From the cell containing the given text, extract its center point as (x, y) coordinate. 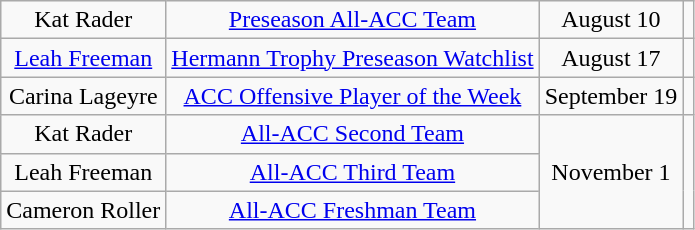
November 1 (611, 172)
All-ACC Third Team (352, 172)
August 17 (611, 58)
Preseason All-ACC Team (352, 20)
Hermann Trophy Preseason Watchlist (352, 58)
All-ACC Freshman Team (352, 210)
August 10 (611, 20)
Carina Lageyre (84, 96)
September 19 (611, 96)
All-ACC Second Team (352, 134)
ACC Offensive Player of the Week (352, 96)
Cameron Roller (84, 210)
